Return (x, y) of the center of cell containing provided text 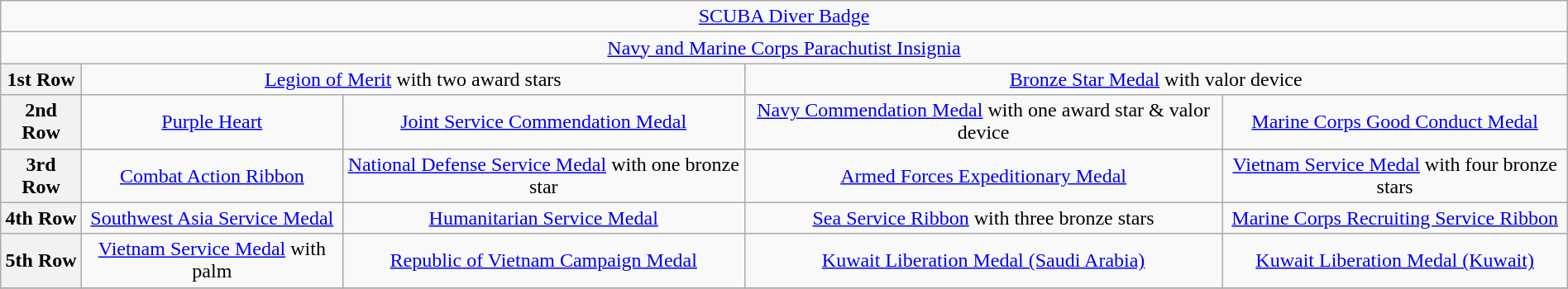
Armed Forces Expeditionary Medal (983, 175)
Republic of Vietnam Campaign Medal (543, 261)
National Defense Service Medal with one bronze star (543, 175)
3rd Row (41, 175)
Kuwait Liberation Medal (Saudi Arabia) (983, 261)
Vietnam Service Medal with palm (212, 261)
Vietnam Service Medal with four bronze stars (1394, 175)
Bronze Star Medal with valor device (1156, 79)
Purple Heart (212, 122)
Southwest Asia Service Medal (212, 218)
Legion of Merit with two award stars (413, 79)
Joint Service Commendation Medal (543, 122)
Humanitarian Service Medal (543, 218)
Marine Corps Good Conduct Medal (1394, 122)
4th Row (41, 218)
1st Row (41, 79)
SCUBA Diver Badge (784, 17)
2nd Row (41, 122)
Navy and Marine Corps Parachutist Insignia (784, 48)
Sea Service Ribbon with three bronze stars (983, 218)
Marine Corps Recruiting Service Ribbon (1394, 218)
Navy Commendation Medal with one award star & valor device (983, 122)
5th Row (41, 261)
Kuwait Liberation Medal (Kuwait) (1394, 261)
Combat Action Ribbon (212, 175)
